Output the (X, Y) coordinate of the center of the cell containing the given text.  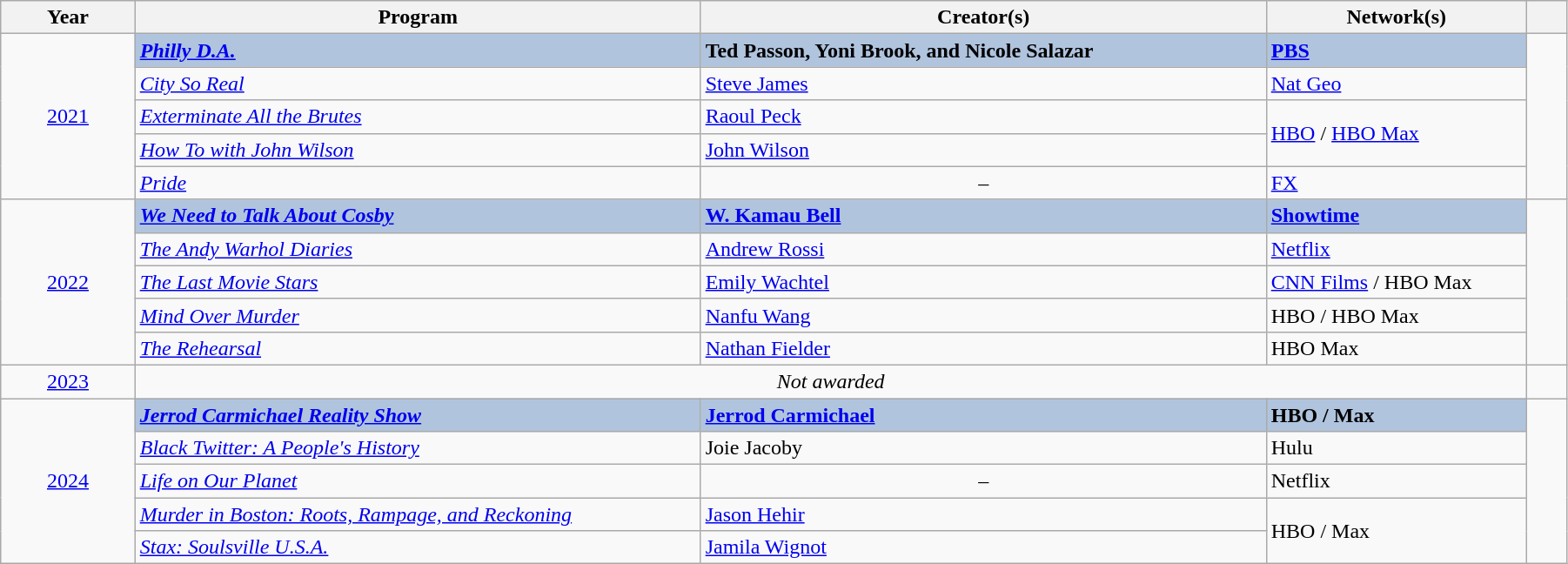
Philly D.A. (418, 50)
2022 (68, 282)
John Wilson (983, 150)
The Rehearsal (418, 348)
2024 (68, 481)
Nanfu Wang (983, 315)
Murder in Boston: Roots, Rampage, and Reckoning (418, 514)
FX (1396, 183)
Year (68, 17)
City So Real (418, 84)
Exterminate All the Brutes (418, 117)
Nat Geo (1396, 84)
Jamila Wignot (983, 547)
Jerrod Carmichael (983, 415)
Network(s) (1396, 17)
The Andy Warhol Diaries (418, 249)
Andrew Rossi (983, 249)
CNN Films / HBO Max (1396, 282)
How To with John Wilson (418, 150)
Jerrod Carmichael Reality Show (418, 415)
We Need to Talk About Cosby (418, 216)
Hulu (1396, 448)
Life on Our Planet (418, 481)
The Last Movie Stars (418, 282)
Nathan Fielder (983, 348)
Steve James (983, 84)
2023 (68, 381)
Jason Hehir (983, 514)
Emily Wachtel (983, 282)
Mind Over Murder (418, 315)
Pride (418, 183)
W. Kamau Bell (983, 216)
Showtime (1396, 216)
Creator(s) (983, 17)
Joie Jacoby (983, 448)
HBO Max (1396, 348)
PBS (1396, 50)
Not awarded (830, 381)
2021 (68, 117)
Black Twitter: A People's History (418, 448)
Program (418, 17)
Raoul Peck (983, 117)
Stax: Soulsville U.S.A. (418, 547)
Ted Passon, Yoni Brook, and Nicole Salazar (983, 50)
